Return (X, Y) of the center of cell containing provided text 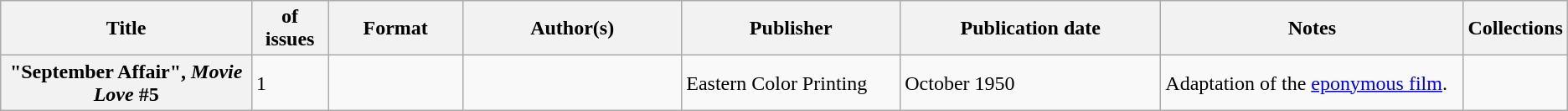
Author(s) (573, 29)
Collections (1515, 29)
Publisher (791, 29)
of issues (290, 29)
Eastern Color Printing (791, 82)
Title (126, 29)
1 (290, 82)
October 1950 (1030, 82)
Notes (1312, 29)
"September Affair", Movie Love #5 (126, 82)
Adaptation of the eponymous film. (1312, 82)
Publication date (1030, 29)
Format (395, 29)
